For the text-containing cell, return its midpoint in [X, Y] coordinate format. 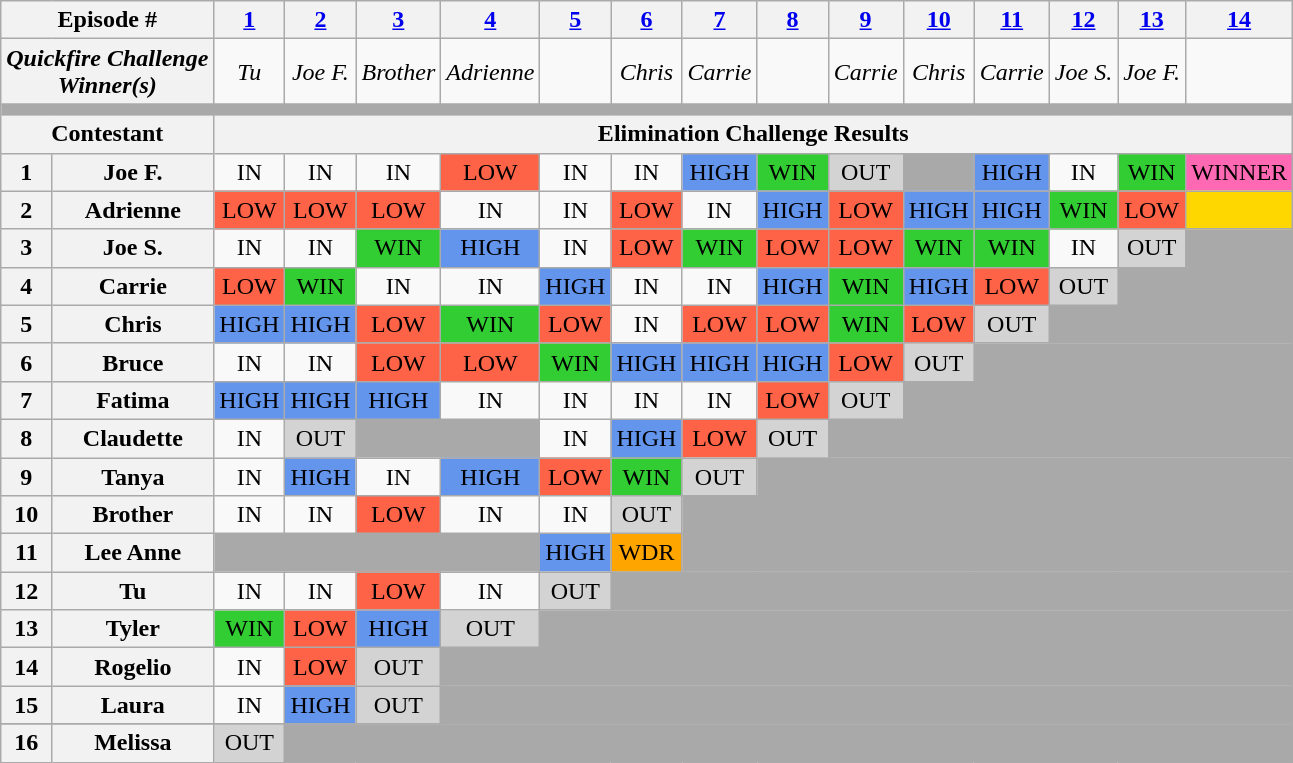
Tyler [133, 629]
Melissa [133, 743]
Elimination Challenge Results [754, 134]
Tanya [133, 477]
WINNER [1240, 172]
15 [26, 705]
Quickfire ChallengeWinner(s) [108, 72]
Contestant [108, 134]
16 [26, 743]
Bruce [133, 362]
Lee Anne [133, 553]
Claudette [133, 438]
WDR [646, 553]
Rogelio [133, 667]
Fatima [133, 400]
Laura [133, 705]
Episode # [108, 20]
